Find where the given text appears and provide that cell's center as (x, y) coordinate. 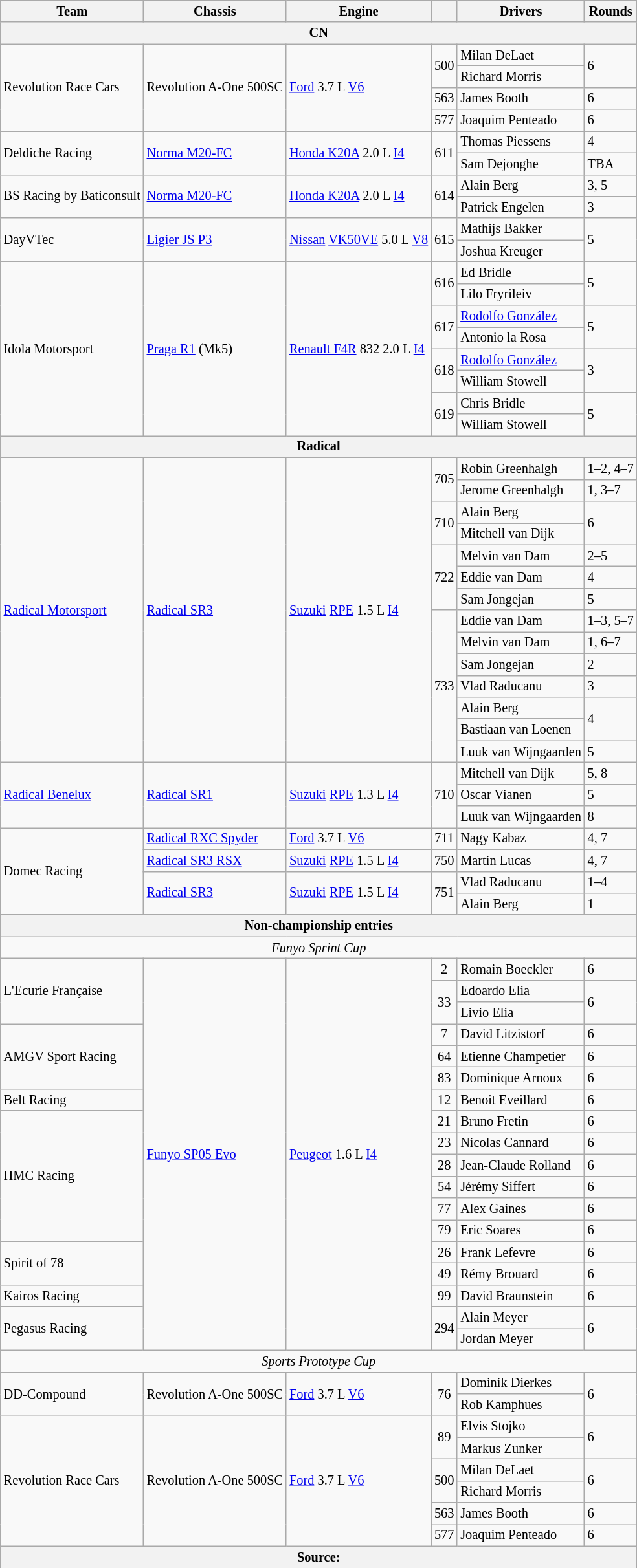
Radical Benelux (73, 794)
Team (73, 11)
12 (444, 1100)
Dominik Dierkes (520, 1383)
Drivers (520, 11)
Benoit Eveillard (520, 1100)
750 (444, 860)
Nagy Kabaz (520, 838)
33 (444, 1001)
HMC Racing (73, 1176)
Thomas Piessens (520, 142)
77 (444, 1208)
617 (444, 327)
Domec Racing (73, 871)
89 (444, 1437)
611 (444, 153)
99 (444, 1296)
Radical RXC Spyder (215, 838)
Radical (318, 446)
7 (444, 1034)
3, 5 (611, 186)
Patrick Engelen (520, 207)
751 (444, 893)
David Litzistorf (520, 1034)
Robin Greenhalgh (520, 468)
79 (444, 1230)
Nissan VK50VE 5.0 L V8 (359, 239)
TBA (611, 164)
Nicolas Cannard (520, 1143)
Frank Lefevre (520, 1252)
733 (444, 686)
705 (444, 479)
Ligier JS P3 (215, 239)
Alain Meyer (520, 1318)
Praga R1 (Mk5) (215, 348)
AMGV Sport Racing (73, 1056)
Dominique Arnoux (520, 1078)
Kairos Racing (73, 1296)
21 (444, 1122)
8 (611, 817)
Rob Kamphues (520, 1404)
Sam Dejonghe (520, 164)
Bruno Fretin (520, 1122)
Spirit of 78 (73, 1263)
1–3, 5–7 (611, 621)
64 (444, 1056)
28 (444, 1165)
26 (444, 1252)
Lilo Fryrileiv (520, 294)
Antonio la Rosa (520, 338)
83 (444, 1078)
1–4 (611, 882)
Ed Bridle (520, 272)
Belt Racing (73, 1100)
David Braunstein (520, 1296)
Etienne Champetier (520, 1056)
Jérémy Siffert (520, 1187)
Elvis Stojko (520, 1426)
49 (444, 1274)
DD-Compound (73, 1393)
614 (444, 197)
Romain Boeckler (520, 969)
Markus Zunker (520, 1448)
BS Racing by Baticonsult (73, 197)
Livio Elia (520, 1013)
1, 3–7 (611, 490)
Deldiche Racing (73, 153)
619 (444, 414)
Bastiaan van Loenen (520, 730)
1, 6–7 (611, 642)
Oscar Vianen (520, 795)
Non-championship entries (318, 926)
616 (444, 283)
L'Ecurie Française (73, 991)
Edoardo Elia (520, 991)
Radical SR3 RSX (215, 860)
23 (444, 1143)
Suzuki RPE 1.3 L I4 (359, 794)
Pegasus Racing (73, 1329)
Radical SR1 (215, 794)
Jean-Claude Rolland (520, 1165)
Chris Bridle (520, 403)
76 (444, 1393)
Alex Gaines (520, 1208)
615 (444, 239)
1 (611, 904)
722 (444, 577)
DayVTec (73, 239)
2–5 (611, 556)
Rounds (611, 11)
711 (444, 838)
Martin Lucas (520, 860)
54 (444, 1187)
Radical Motorsport (73, 609)
Mathijs Bakker (520, 229)
5, 8 (611, 773)
Renault F4R 832 2.0 L I4 (359, 348)
Sports Prototype Cup (318, 1361)
Peugeot 1.6 L I4 (359, 1154)
Eric Soares (520, 1230)
Jordan Meyer (520, 1339)
Funyo Sprint Cup (318, 948)
Idola Motorsport (73, 348)
Rémy Brouard (520, 1274)
Funyo SP05 Evo (215, 1154)
CN (318, 33)
Engine (359, 11)
1–2, 4–7 (611, 468)
618 (444, 370)
Source: (318, 1557)
294 (444, 1329)
Chassis (215, 11)
Jerome Greenhalgh (520, 490)
Joshua Kreuger (520, 251)
